Extract the [x, y] coordinate from the center of the cell holding the provided text.  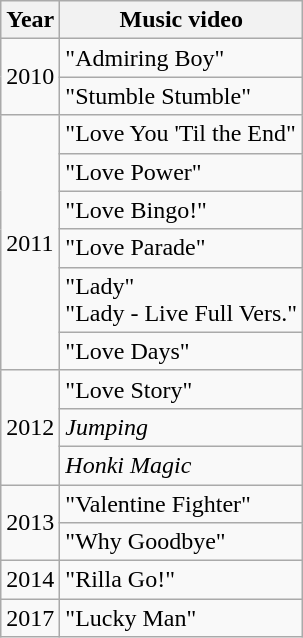
2010 [30, 77]
Honki Magic [182, 465]
"Lady""Lady - Live Full Vers." [182, 300]
2017 [30, 618]
"Love Days" [182, 351]
Jumping [182, 427]
"Lucky Man" [182, 618]
"Love Power" [182, 172]
2012 [30, 427]
Year [30, 20]
Music video [182, 20]
"Stumble Stumble" [182, 96]
"Love You 'Til the End" [182, 134]
2013 [30, 522]
"Admiring Boy" [182, 58]
"Valentine Fighter" [182, 503]
"Why Goodbye" [182, 542]
2011 [30, 242]
2014 [30, 580]
"Rilla Go!" [182, 580]
"Love Bingo!" [182, 210]
"Love Parade" [182, 248]
"Love Story" [182, 389]
